Find where the given text appears and provide that cell's center as (X, Y) coordinate. 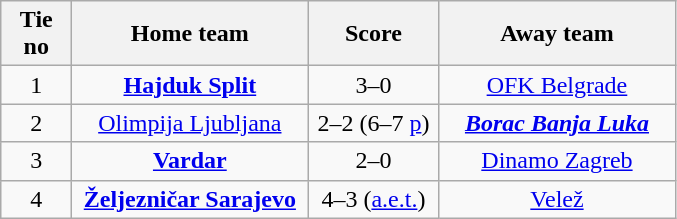
Score (374, 34)
Tie no (36, 34)
Home team (190, 34)
2–0 (374, 161)
Vardar (190, 161)
Borac Banja Luka (557, 123)
OFK Belgrade (557, 85)
Velež (557, 199)
4–3 (a.e.t.) (374, 199)
4 (36, 199)
Dinamo Zagreb (557, 161)
2–2 (6–7 p) (374, 123)
Hajduk Split (190, 85)
2 (36, 123)
Olimpija Ljubljana (190, 123)
3 (36, 161)
Away team (557, 34)
1 (36, 85)
3–0 (374, 85)
Željezničar Sarajevo (190, 199)
